Search for the cell housing the specified text and yield its (X, Y) center coordinate. 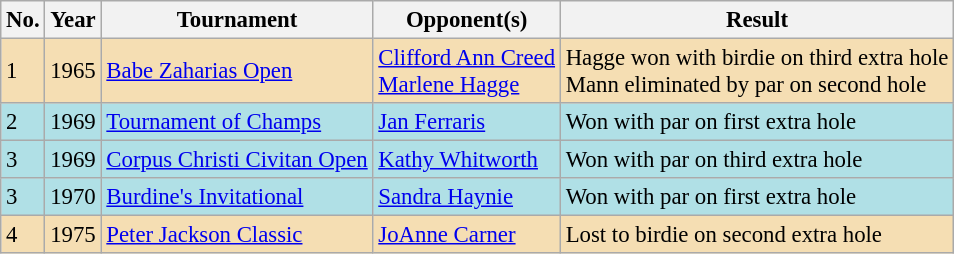
No. (23, 20)
Hagge won with birdie on third extra holeMann eliminated by par on second hole (756, 72)
1 (23, 72)
Year (73, 20)
Clifford Ann Creed Marlene Hagge (466, 72)
1965 (73, 72)
Babe Zaharias Open (237, 72)
Jan Ferraris (466, 122)
JoAnne Carner (466, 235)
1975 (73, 235)
Won with par on third extra hole (756, 160)
Opponent(s) (466, 20)
Tournament of Champs (237, 122)
4 (23, 235)
Lost to birdie on second extra hole (756, 235)
2 (23, 122)
Sandra Haynie (466, 197)
Kathy Whitworth (466, 160)
Result (756, 20)
Burdine's Invitational (237, 197)
1970 (73, 197)
Tournament (237, 20)
Corpus Christi Civitan Open (237, 160)
Peter Jackson Classic (237, 235)
